Provide the [x, y] coordinate of the cell's center where the given text is located.  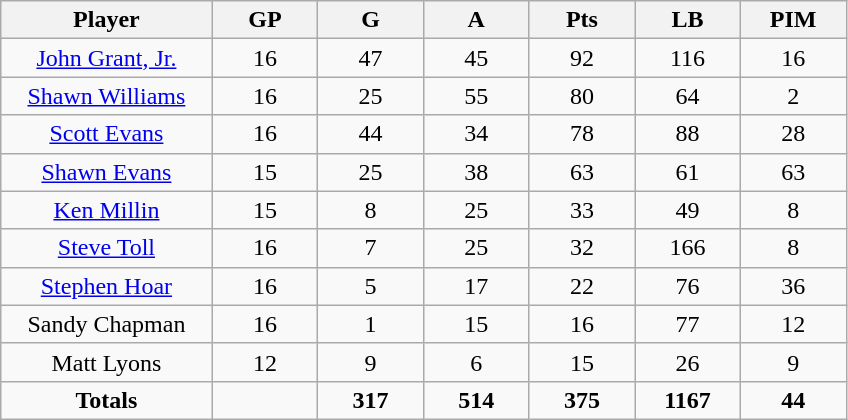
Totals [106, 400]
49 [688, 210]
5 [371, 286]
2 [793, 96]
375 [582, 400]
22 [582, 286]
166 [688, 248]
6 [476, 362]
Stephen Hoar [106, 286]
17 [476, 286]
Player [106, 20]
1167 [688, 400]
Scott Evans [106, 134]
G [371, 20]
Shawn Williams [106, 96]
Ken Millin [106, 210]
PIM [793, 20]
514 [476, 400]
61 [688, 172]
7 [371, 248]
GP [265, 20]
33 [582, 210]
34 [476, 134]
Shawn Evans [106, 172]
92 [582, 58]
36 [793, 286]
Sandy Chapman [106, 324]
John Grant, Jr. [106, 58]
47 [371, 58]
Pts [582, 20]
Matt Lyons [106, 362]
76 [688, 286]
64 [688, 96]
28 [793, 134]
1 [371, 324]
116 [688, 58]
38 [476, 172]
80 [582, 96]
55 [476, 96]
26 [688, 362]
Steve Toll [106, 248]
LB [688, 20]
77 [688, 324]
88 [688, 134]
32 [582, 248]
45 [476, 58]
317 [371, 400]
78 [582, 134]
A [476, 20]
